Return the (x, y) coordinate for the center point of the cell that contains the specified text.  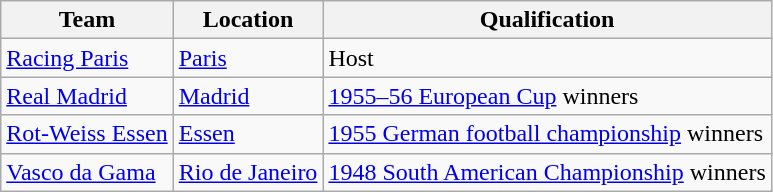
Real Madrid (87, 96)
Paris (248, 58)
1955 German football championship winners (547, 134)
Qualification (547, 20)
Rio de Janeiro (248, 172)
1948 South American Championship winners (547, 172)
Location (248, 20)
Essen (248, 134)
Host (547, 58)
Racing Paris (87, 58)
Team (87, 20)
Vasco da Gama (87, 172)
Madrid (248, 96)
1955–56 European Cup winners (547, 96)
Rot-Weiss Essen (87, 134)
